Return the (x, y) coordinate for the center point of the cell that contains the specified text.  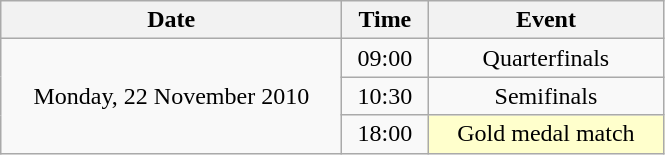
Date (172, 20)
Event (546, 20)
10:30 (385, 96)
Time (385, 20)
Quarterfinals (546, 58)
Gold medal match (546, 134)
18:00 (385, 134)
09:00 (385, 58)
Monday, 22 November 2010 (172, 96)
Semifinals (546, 96)
